Pinpoint the cell where the given text exists, returning its (X, Y) midpoint coordinate. 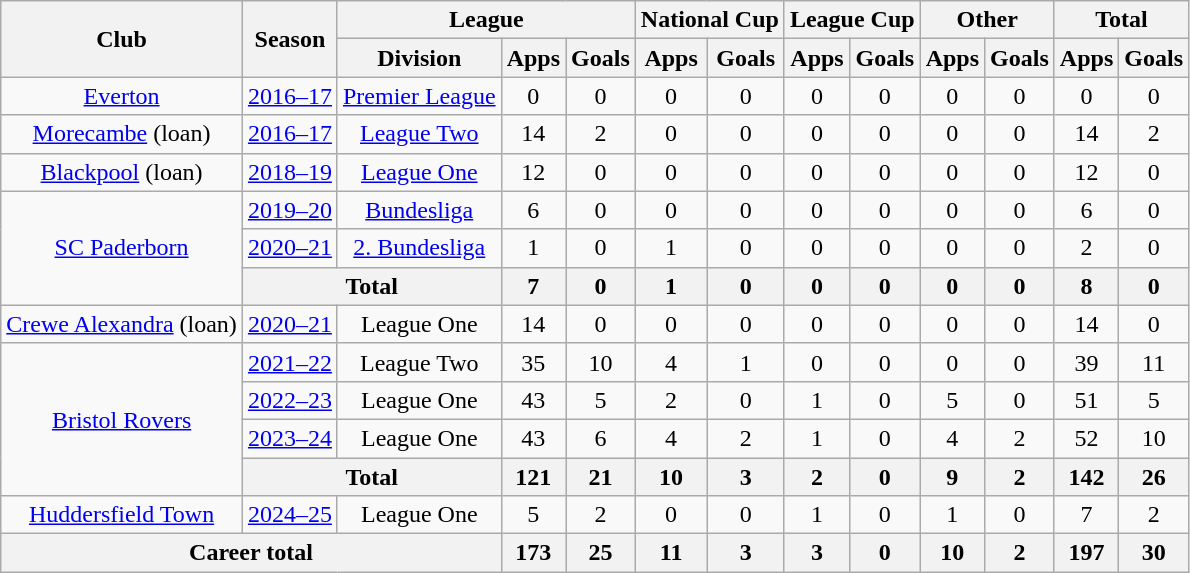
Other (987, 20)
Morecambe (loan) (122, 134)
51 (1086, 400)
Crewe Alexandra (loan) (122, 324)
League Cup (852, 20)
Career total (251, 553)
Club (122, 39)
26 (1154, 477)
2021–22 (290, 362)
SC Paderborn (122, 248)
197 (1086, 553)
2018–19 (290, 172)
35 (533, 362)
52 (1086, 438)
142 (1086, 477)
2. Bundesliga (419, 248)
Division (419, 58)
2022–23 (290, 400)
League (486, 20)
Season (290, 39)
9 (952, 477)
173 (533, 553)
21 (601, 477)
121 (533, 477)
30 (1154, 553)
Bundesliga (419, 210)
Huddersfield Town (122, 515)
25 (601, 553)
National Cup (710, 20)
39 (1086, 362)
Blackpool (loan) (122, 172)
Premier League (419, 96)
Everton (122, 96)
2023–24 (290, 438)
2019–20 (290, 210)
Bristol Rovers (122, 419)
8 (1086, 286)
2024–25 (290, 515)
